Output the (x, y) coordinate of the center of the cell containing the given text.  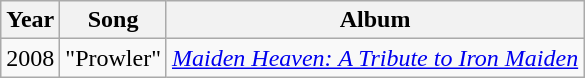
Song (114, 20)
Album (374, 20)
"Prowler" (114, 58)
Maiden Heaven: A Tribute to Iron Maiden (374, 58)
Year (30, 20)
2008 (30, 58)
